Scan for the cell matching the given text and deliver its (X, Y) coordinate at center. 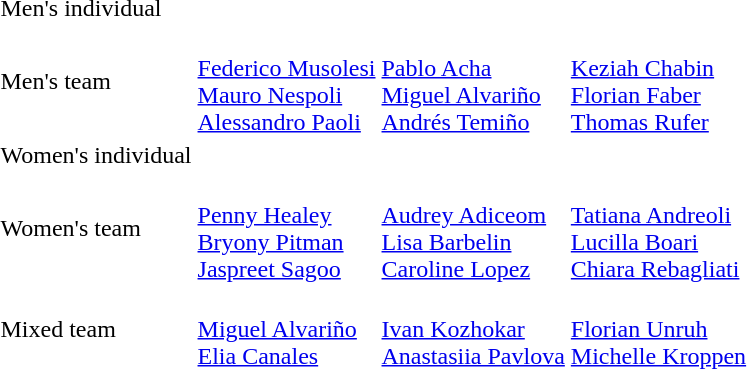
Audrey AdiceomLisa BarbelinCaroline Lopez (473, 228)
Keziah ChabinFlorian FaberThomas Rufer (658, 82)
Penny HealeyBryony PitmanJaspreet Sagoo (286, 228)
Pablo AchaMiguel AlvariñoAndrés Temiño (473, 82)
Federico MusolesiMauro NespoliAlessandro Paoli (286, 82)
Tatiana AndreoliLucilla BoariChiara Rebagliati (658, 228)
